Pinpoint the cell where the given text exists, returning its (X, Y) midpoint coordinate. 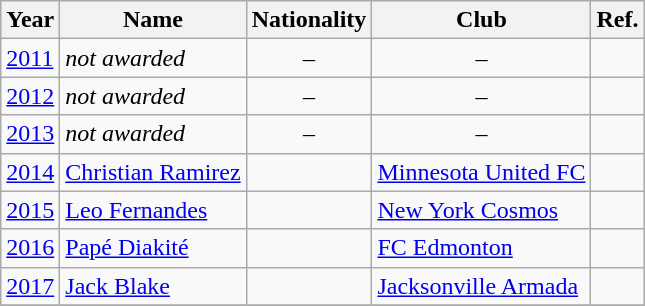
Jack Blake (153, 286)
2012 (30, 96)
2017 (30, 286)
Christian Ramirez (153, 172)
2011 (30, 58)
2015 (30, 210)
Jacksonville Armada (482, 286)
2014 (30, 172)
Year (30, 20)
Club (482, 20)
Name (153, 20)
Leo Fernandes (153, 210)
2016 (30, 248)
Papé Diakité (153, 248)
Nationality (309, 20)
Minnesota United FC (482, 172)
Ref. (618, 20)
FC Edmonton (482, 248)
2013 (30, 134)
New York Cosmos (482, 210)
